Pinpoint the cell where the given text exists, returning its (x, y) midpoint coordinate. 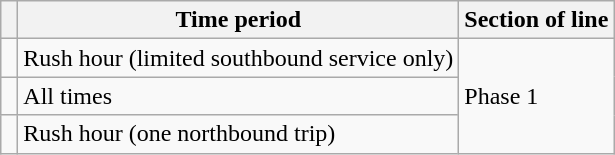
Rush hour (limited southbound service only) (238, 58)
Rush hour (one northbound trip) (238, 134)
Time period (238, 20)
Section of line (536, 20)
Phase 1 (536, 96)
All times (238, 96)
